For the text-containing cell, return its midpoint in (x, y) coordinate format. 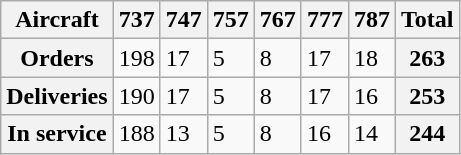
767 (278, 20)
198 (136, 58)
Deliveries (57, 96)
188 (136, 134)
Aircraft (57, 20)
190 (136, 96)
14 (372, 134)
253 (427, 96)
Total (427, 20)
263 (427, 58)
747 (184, 20)
757 (230, 20)
737 (136, 20)
18 (372, 58)
13 (184, 134)
In service (57, 134)
787 (372, 20)
777 (324, 20)
Orders (57, 58)
244 (427, 134)
